Provide the [X, Y] coordinate of the cell's center where the given text is located.  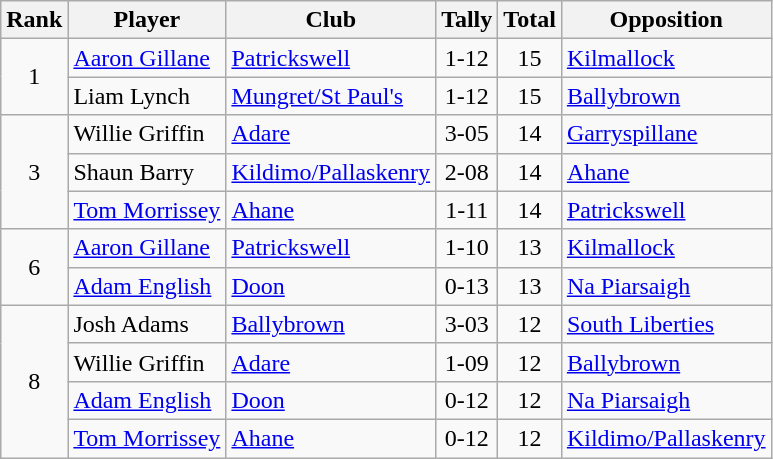
1-09 [467, 362]
3 [34, 172]
6 [34, 267]
Club [331, 20]
Garryspillane [666, 134]
Total [530, 20]
1-11 [467, 210]
Josh Adams [147, 324]
Opposition [666, 20]
2-08 [467, 172]
Mungret/St Paul's [331, 96]
3-05 [467, 134]
Tally [467, 20]
0-13 [467, 286]
South Liberties [666, 324]
Rank [34, 20]
3-03 [467, 324]
Liam Lynch [147, 96]
1 [34, 77]
Shaun Barry [147, 172]
8 [34, 381]
1-10 [467, 248]
Player [147, 20]
